Determine the [X, Y] coordinate at the center of the cell enclosing the given text.  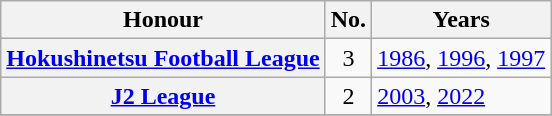
Hokushinetsu Football League [163, 58]
Years [462, 20]
2 [348, 96]
3 [348, 58]
No. [348, 20]
Honour [163, 20]
J2 League [163, 96]
1986, 1996, 1997 [462, 58]
2003, 2022 [462, 96]
